Identify which cell holds the provided text, then report its (X, Y) central coordinate. 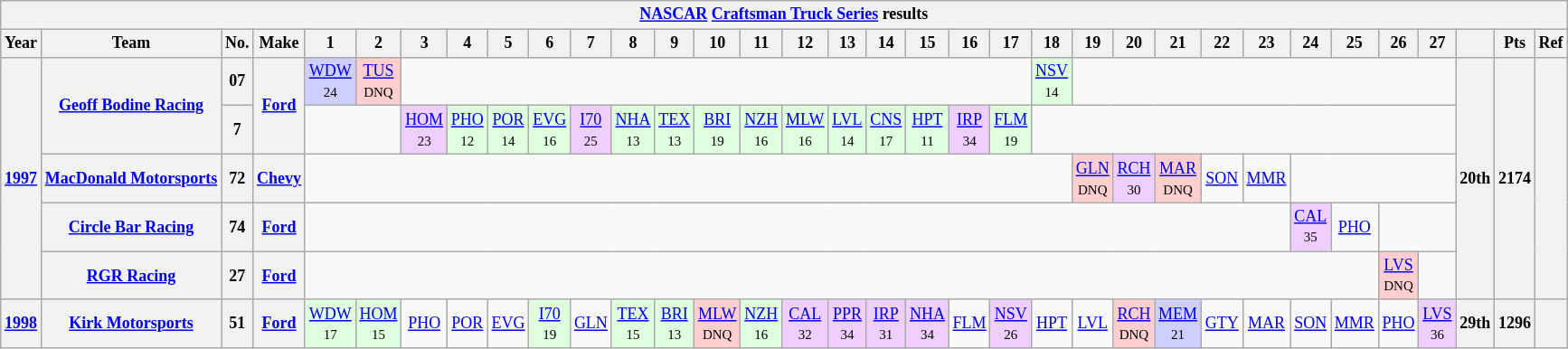
20th (1476, 178)
Kirk Motorsports (130, 324)
NHA13 (633, 130)
Geoff Bodine Racing (130, 105)
4 (467, 43)
CAL32 (805, 324)
HPT11 (928, 130)
GLNDNQ (1092, 178)
10 (718, 43)
20 (1134, 43)
NSV14 (1053, 81)
12 (805, 43)
1296 (1516, 324)
CAL35 (1311, 227)
TEX13 (675, 130)
19 (1092, 43)
MLW16 (805, 130)
21 (1178, 43)
07 (237, 81)
MARDNQ (1178, 178)
22 (1222, 43)
POR (467, 324)
51 (237, 324)
23 (1266, 43)
25 (1355, 43)
2 (378, 43)
26 (1398, 43)
BRI19 (718, 130)
8 (633, 43)
16 (969, 43)
RGR Racing (130, 276)
9 (675, 43)
EVG (508, 324)
72 (237, 178)
LVSDNQ (1398, 276)
I7025 (591, 130)
Pts (1516, 43)
RCH30 (1134, 178)
GLN (591, 324)
24 (1311, 43)
Team (130, 43)
GTY (1222, 324)
IRP34 (969, 130)
74 (237, 227)
CNS17 (886, 130)
HOM15 (378, 324)
1998 (22, 324)
EVG16 (550, 130)
NSV26 (1011, 324)
Chevy (279, 178)
POR14 (508, 130)
6 (550, 43)
MacDonald Motorsports (130, 178)
13 (847, 43)
15 (928, 43)
TEX15 (633, 324)
FLM (969, 324)
PHO12 (467, 130)
14 (886, 43)
LVL14 (847, 130)
NASCAR Craftsman Truck Series results (784, 14)
FLM19 (1011, 130)
TUSDNQ (378, 81)
LVL (1092, 324)
MEM21 (1178, 324)
HOM23 (425, 130)
Circle Bar Racing (130, 227)
18 (1053, 43)
29th (1476, 324)
NHA34 (928, 324)
Year (22, 43)
3 (425, 43)
PPR34 (847, 324)
1997 (22, 178)
Ref (1551, 43)
RCHDNQ (1134, 324)
BRI13 (675, 324)
2174 (1516, 178)
Make (279, 43)
WDW17 (330, 324)
IRP31 (886, 324)
WDW24 (330, 81)
17 (1011, 43)
I7019 (550, 324)
No. (237, 43)
LVS36 (1438, 324)
HPT (1053, 324)
5 (508, 43)
MAR (1266, 324)
11 (761, 43)
MLWDNQ (718, 324)
1 (330, 43)
